Pinpoint the cell where the given text exists, returning its (X, Y) midpoint coordinate. 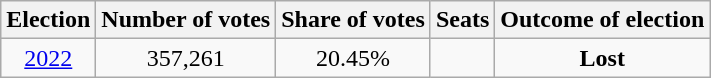
Number of votes (186, 20)
2022 (48, 58)
Seats (462, 20)
Outcome of election (602, 20)
20.45% (354, 58)
Election (48, 20)
Lost (602, 58)
357,261 (186, 58)
Share of votes (354, 20)
